Find where the given text appears and provide that cell's center as [X, Y] coordinate. 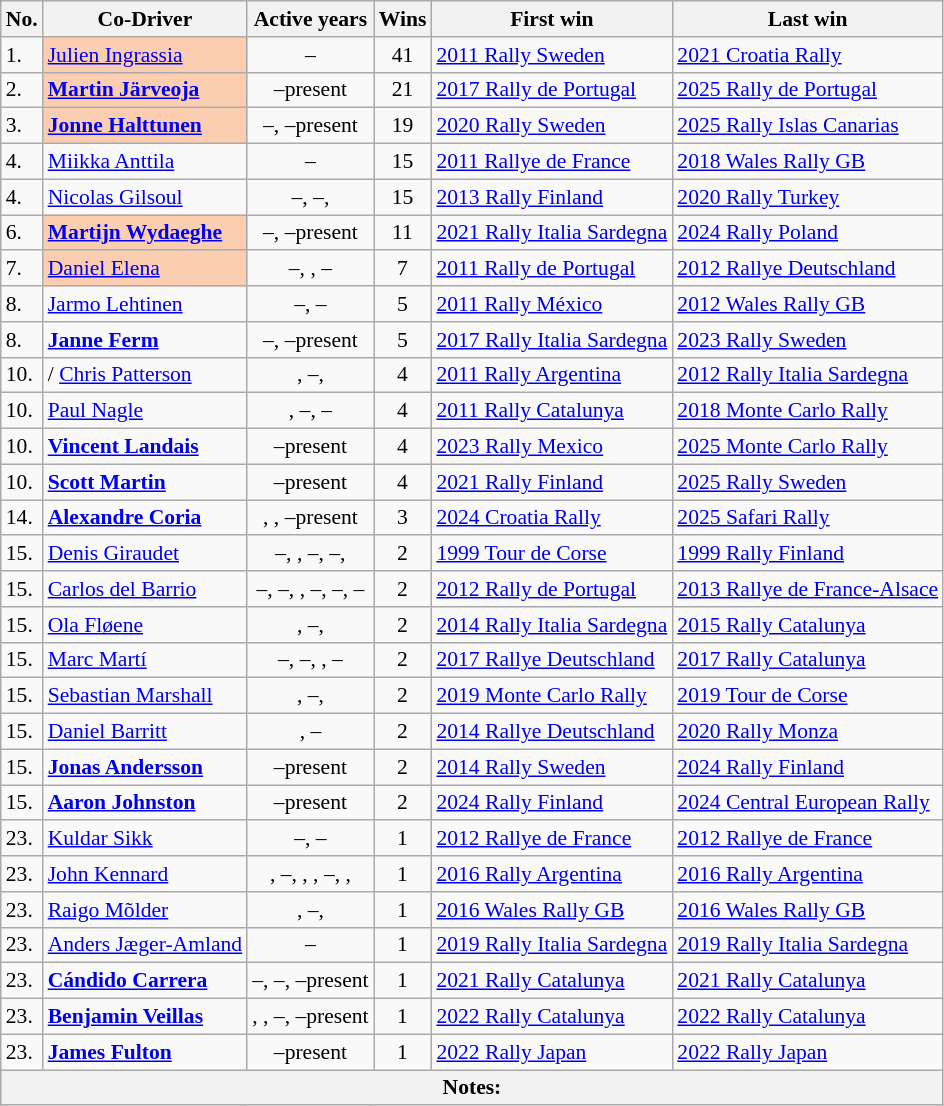
Sebastian Marshall [146, 696]
2013 Rallye de France-Alsace [808, 589]
7. [22, 269]
Alexandre Coria [146, 518]
Daniel Elena [146, 269]
Raigo Mõlder [146, 910]
, –, , , –, , [310, 874]
2024 Croatia Rally [552, 518]
1. [22, 55]
2021 Rally Italia Sardegna [552, 233]
2. [22, 90]
Miikka Anttila [146, 162]
2018 Wales Rally GB [808, 162]
3. [22, 126]
Martijn Wydaeghe [146, 233]
41 [403, 55]
Co-Driver [146, 19]
Notes: [472, 1088]
2011 Rallye de France [552, 162]
First win [552, 19]
Vincent Landais [146, 447]
2011 Rally Sweden [552, 55]
2012 Rally Italia Sardegna [808, 375]
Cándido Carrera [146, 981]
Ola Fløene [146, 625]
2014 Rally Sweden [552, 767]
Scott Martin [146, 482]
2025 Rally Sweden [808, 482]
2012 Rally de Portugal [552, 589]
21 [403, 90]
2011 Rally Argentina [552, 375]
2021 Rally Finland [552, 482]
Kuldar Sikk [146, 839]
–, –, [310, 197]
2020 Rally Turkey [808, 197]
Daniel Barritt [146, 732]
2023 Rally Mexico [552, 447]
2012 Wales Rally GB [808, 304]
, , –, –present [310, 1017]
Jonas Andersson [146, 767]
2020 Rally Monza [808, 732]
2015 Rally Catalunya [808, 625]
2021 Croatia Rally [808, 55]
2011 Rally de Portugal [552, 269]
Paul Nagle [146, 411]
Julien Ingrassia [146, 55]
2017 Rally Italia Sardegna [552, 340]
2024 Rally Poland [808, 233]
2018 Monte Carlo Rally [808, 411]
Wins [403, 19]
Denis Giraudet [146, 554]
2012 Rallye Deutschland [808, 269]
Active years [310, 19]
7 [403, 269]
–, –, , – [310, 660]
2025 Rally de Portugal [808, 90]
1999 Rally Finland [808, 554]
2023 Rally Sweden [808, 340]
2017 Rallye Deutschland [552, 660]
2025 Rally Islas Canarias [808, 126]
19 [403, 126]
Benjamin Veillas [146, 1017]
3 [403, 518]
James Fulton [146, 1052]
14. [22, 518]
–, –, –present [310, 981]
2020 Rally Sweden [552, 126]
–, –, , –, –, – [310, 589]
Last win [808, 19]
Aaron Johnston [146, 803]
2019 Tour de Corse [808, 696]
2017 Rally Catalunya [808, 660]
2017 Rally de Portugal [552, 90]
2011 Rally México [552, 304]
Carlos del Barrio [146, 589]
Jarmo Lehtinen [146, 304]
6. [22, 233]
2025 Monte Carlo Rally [808, 447]
2014 Rally Italia Sardegna [552, 625]
Martin Järveoja [146, 90]
2024 Central European Rally [808, 803]
1999 Tour de Corse [552, 554]
, –, – [310, 411]
, – [310, 732]
John Kennard [146, 874]
11 [403, 233]
–, , – [310, 269]
–, , –, –, [310, 554]
/ Chris Patterson [146, 375]
Nicolas Gilsoul [146, 197]
2019 Monte Carlo Rally [552, 696]
No. [22, 19]
2013 Rally Finland [552, 197]
Anders Jæger-Amland [146, 945]
2025 Safari Rally [808, 518]
, , –present [310, 518]
Janne Ferm [146, 340]
Marc Martí [146, 660]
Jonne Halttunen [146, 126]
2011 Rally Catalunya [552, 411]
2014 Rallye Deutschland [552, 732]
